Detect which cell encompasses the target text, then output its [x, y] center coordinate. 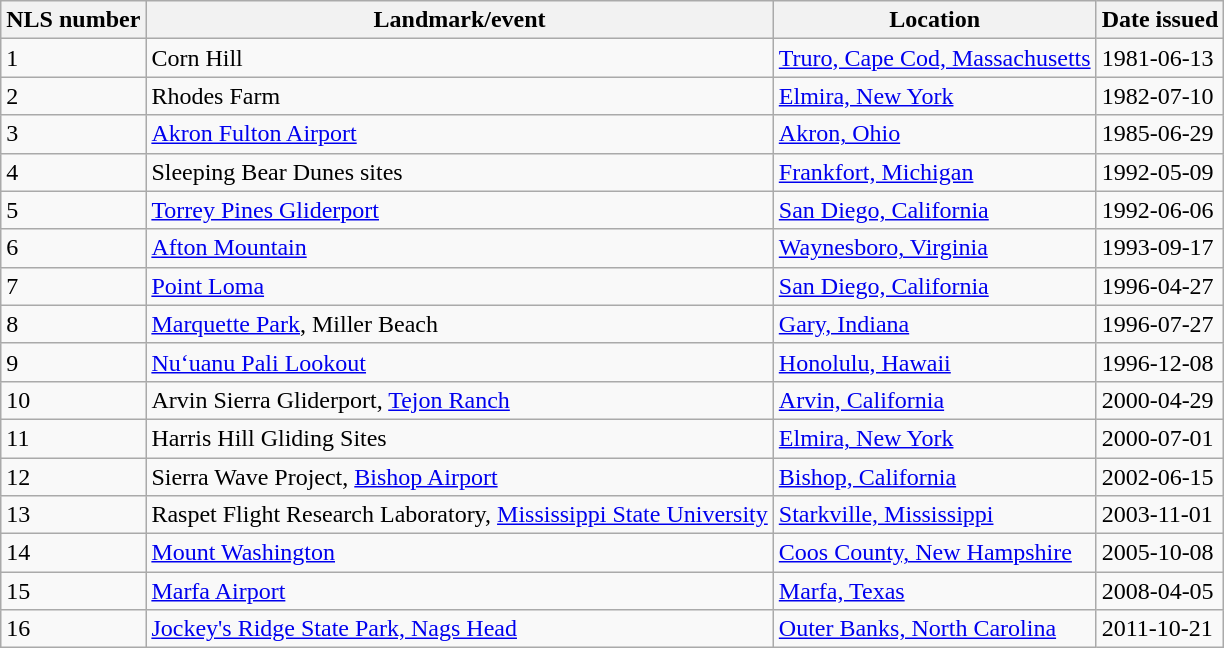
Akron, Ohio [934, 134]
Point Loma [460, 286]
Outer Banks, North Carolina [934, 629]
Sierra Wave Project, Bishop Airport [460, 477]
2000-04-29 [1160, 400]
Arvin Sierra Gliderport, Tejon Ranch [460, 400]
Sleeping Bear Dunes sites [460, 172]
Marquette Park, Miller Beach [460, 324]
2003-11-01 [1160, 515]
14 [74, 553]
Frankfort, Michigan [934, 172]
Coos County, New Hampshire [934, 553]
Landmark/event [460, 20]
NLS number [74, 20]
Torrey Pines Gliderport [460, 210]
10 [74, 400]
9 [74, 362]
Marfa, Texas [934, 591]
Rhodes Farm [460, 96]
2011-10-21 [1160, 629]
4 [74, 172]
Raspet Flight Research Laboratory, Mississippi State University [460, 515]
2000-07-01 [1160, 438]
2008-04-05 [1160, 591]
Bishop, California [934, 477]
11 [74, 438]
Location [934, 20]
Harris Hill Gliding Sites [460, 438]
1996-12-08 [1160, 362]
2002-06-15 [1160, 477]
Corn Hill [460, 58]
12 [74, 477]
1996-07-27 [1160, 324]
Arvin, California [934, 400]
1993-09-17 [1160, 248]
2 [74, 96]
1 [74, 58]
16 [74, 629]
Starkville, Mississippi [934, 515]
Honolulu, Hawaii [934, 362]
13 [74, 515]
3 [74, 134]
1992-05-09 [1160, 172]
Jockey's Ridge State Park, Nags Head [460, 629]
Afton Mountain [460, 248]
1985-06-29 [1160, 134]
5 [74, 210]
Marfa Airport [460, 591]
2005-10-08 [1160, 553]
Mount Washington [460, 553]
7 [74, 286]
15 [74, 591]
Nu‘uanu Pali Lookout [460, 362]
Truro, Cape Cod, Massachusetts [934, 58]
6 [74, 248]
1982-07-10 [1160, 96]
1992-06-06 [1160, 210]
Date issued [1160, 20]
Akron Fulton Airport [460, 134]
1996-04-27 [1160, 286]
8 [74, 324]
1981-06-13 [1160, 58]
Gary, Indiana [934, 324]
Waynesboro, Virginia [934, 248]
